Pinpoint the cell where the given text exists, returning its (x, y) midpoint coordinate. 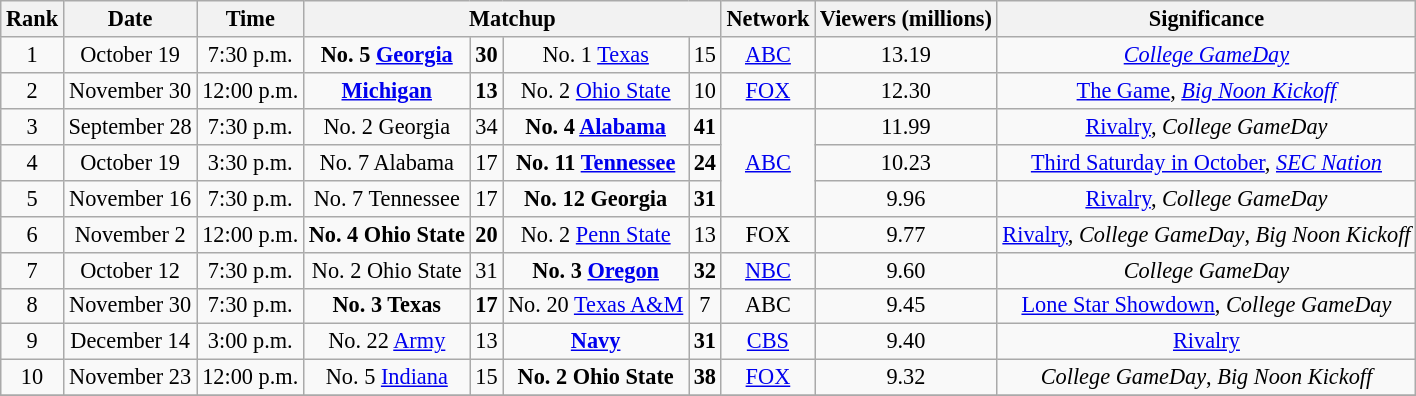
38 (704, 378)
5 (32, 198)
9.96 (906, 198)
34 (486, 126)
30 (486, 55)
November 16 (130, 198)
9.77 (906, 234)
Network (768, 19)
September 28 (130, 126)
Rivalry (1206, 342)
No. 22 Army (386, 342)
No. 2 Penn State (596, 234)
Navy (596, 342)
No. 3 Oregon (596, 270)
No. 5 Indiana (386, 378)
Third Saturday in October, SEC Nation (1206, 162)
No. 4 Ohio State (386, 234)
9.32 (906, 378)
Michigan (386, 90)
3:00 p.m. (250, 342)
No. 2 Georgia (386, 126)
2 (32, 90)
CBS (768, 342)
3:30 p.m. (250, 162)
No. 3 Texas (386, 306)
No. 5 Georgia (386, 55)
The Game, Big Noon Kickoff (1206, 90)
3 (32, 126)
32 (704, 270)
No. 7 Alabama (386, 162)
Rivalry, College GameDay, Big Noon Kickoff (1206, 234)
13.19 (906, 55)
No. 7 Tennessee (386, 198)
20 (486, 234)
No. 1 Texas (596, 55)
Lone Star Showdown, College GameDay (1206, 306)
October 12 (130, 270)
No. 12 Georgia (596, 198)
November 2 (130, 234)
College GameDay, Big Noon Kickoff (1206, 378)
Matchup (512, 19)
December 14 (130, 342)
9.60 (906, 270)
6 (32, 234)
November 23 (130, 378)
8 (32, 306)
1 (32, 55)
Viewers (millions) (906, 19)
10.23 (906, 162)
No. 20 Texas A&M (596, 306)
9 (32, 342)
9.40 (906, 342)
11.99 (906, 126)
Time (250, 19)
24 (704, 162)
No. 4 Alabama (596, 126)
Significance (1206, 19)
4 (32, 162)
Rank (32, 19)
No. 11 Tennessee (596, 162)
Date (130, 19)
NBC (768, 270)
9.45 (906, 306)
12.30 (906, 90)
41 (704, 126)
